Output the [x, y] coordinate of the center of the cell containing the given text.  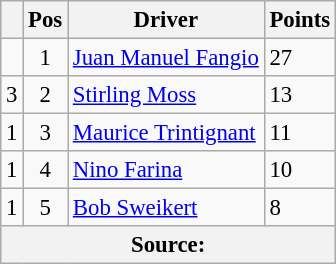
8 [300, 208]
5 [46, 208]
27 [300, 58]
Driver [166, 20]
Stirling Moss [166, 95]
Bob Sweikert [166, 208]
13 [300, 95]
2 [46, 95]
Pos [46, 20]
Points [300, 20]
Juan Manuel Fangio [166, 58]
Source: [168, 245]
10 [300, 170]
Nino Farina [166, 170]
Maurice Trintignant [166, 133]
11 [300, 133]
4 [46, 170]
